Search for the cell housing the specified text and yield its (x, y) center coordinate. 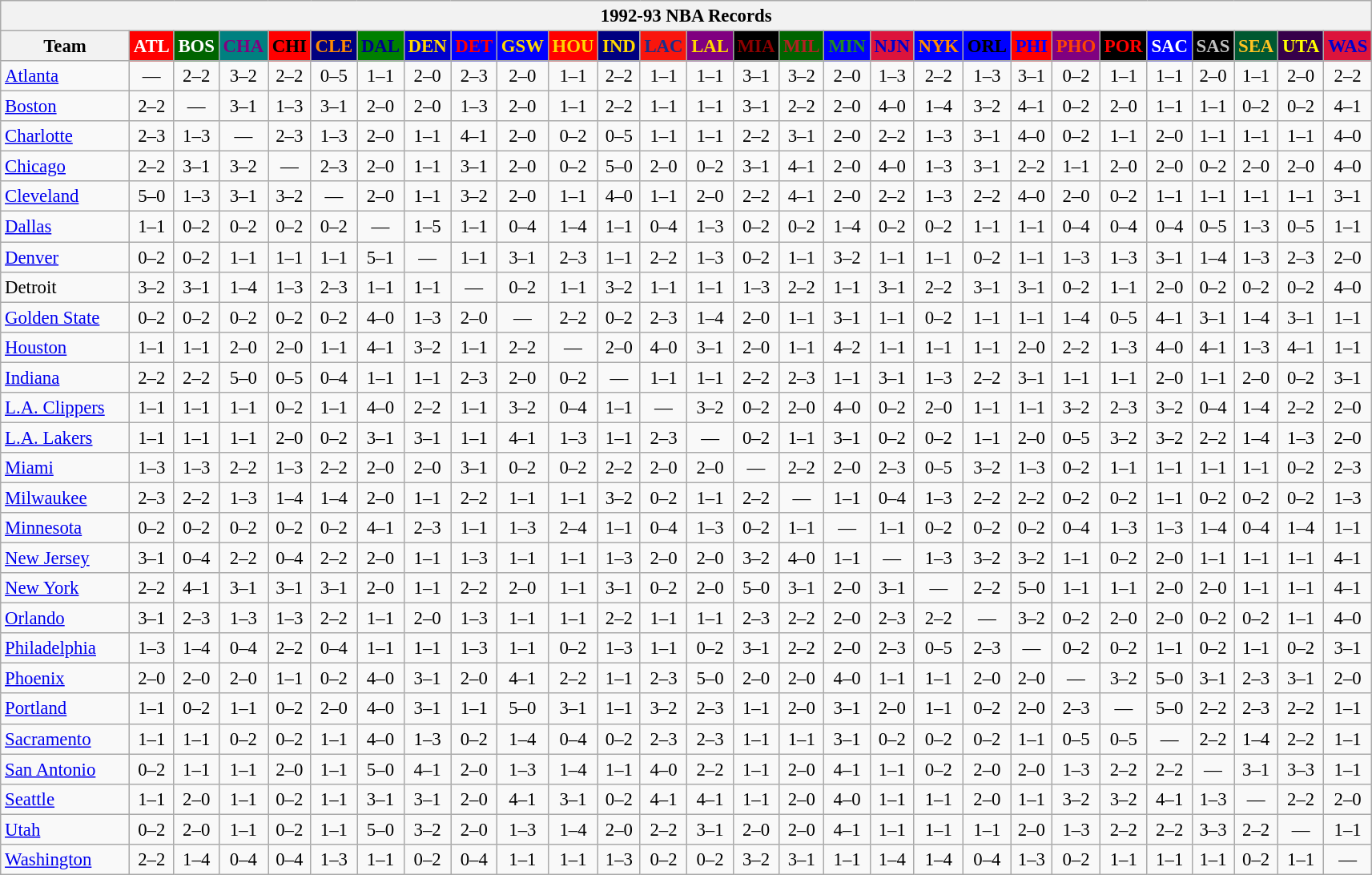
NYK (939, 46)
Seattle (66, 799)
Team (66, 46)
LAL (710, 46)
ATL (151, 46)
New York (66, 588)
Indiana (66, 377)
Chicago (66, 167)
ORL (987, 46)
Atlanta (66, 76)
Milwaukee (66, 498)
Philadelphia (66, 648)
BOS (196, 46)
Minnesota (66, 528)
Utah (66, 829)
Orlando (66, 619)
Phoenix (66, 679)
GSW (522, 46)
MIN (847, 46)
CLE (333, 46)
MIL (802, 46)
Portland (66, 709)
1–5 (428, 227)
2–4 (573, 528)
Washington (66, 860)
Dallas (66, 227)
Denver (66, 257)
NJN (892, 46)
Cleveland (66, 196)
SAS (1213, 46)
PHO (1076, 46)
CHA (243, 46)
San Antonio (66, 769)
New Jersey (66, 558)
SAC (1169, 46)
UTA (1301, 46)
MIA (756, 46)
4–2 (847, 347)
5–1 (381, 257)
L.A. Clippers (66, 408)
WAS (1348, 46)
PHI (1032, 46)
CHI (289, 46)
HOU (573, 46)
POR (1123, 46)
SEA (1256, 46)
DAL (381, 46)
LAC (663, 46)
IND (619, 46)
Boston (66, 107)
1992-93 NBA Records (686, 16)
Houston (66, 347)
L.A. Lakers (66, 437)
DET (474, 46)
Golden State (66, 317)
Charlotte (66, 136)
DEN (428, 46)
Miami (66, 468)
Sacramento (66, 739)
Detroit (66, 287)
